Find where the given text appears and provide that cell's center as (X, Y) coordinate. 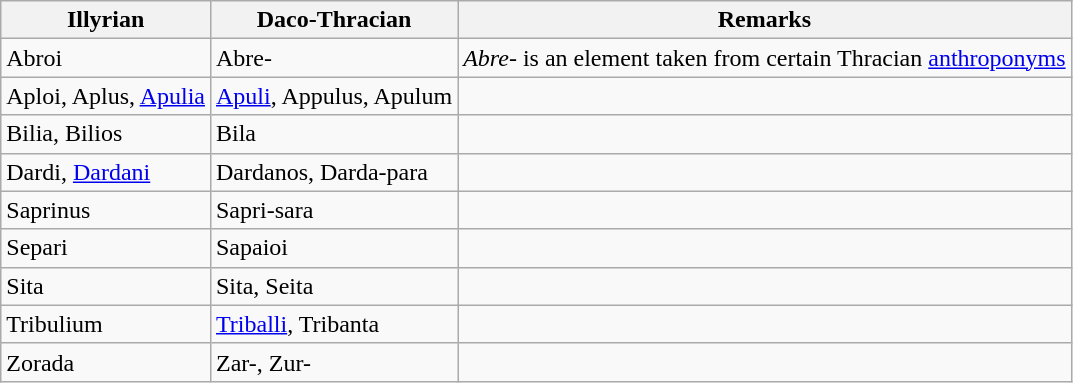
Separi (106, 248)
Sapaioi (334, 248)
Triballi, Tribanta (334, 324)
Sita, Seita (334, 286)
Dardi, Dardani (106, 172)
Aploi, Aplus, Apulia (106, 96)
Bilia, Bilios (106, 134)
Dardanos, Darda-para (334, 172)
Zar-, Zur- (334, 362)
Apuli, Appulus, Apulum (334, 96)
Abre- is an element taken from certain Thracian anthroponyms (765, 58)
Remarks (765, 20)
Sapri-sara (334, 210)
Illyrian (106, 20)
Sita (106, 286)
Daco-Thracian (334, 20)
Tribulium (106, 324)
Abroi (106, 58)
Zorada (106, 362)
Saprinus (106, 210)
Abre- (334, 58)
Bila (334, 134)
